Find where the given text appears and provide that cell's center as (x, y) coordinate. 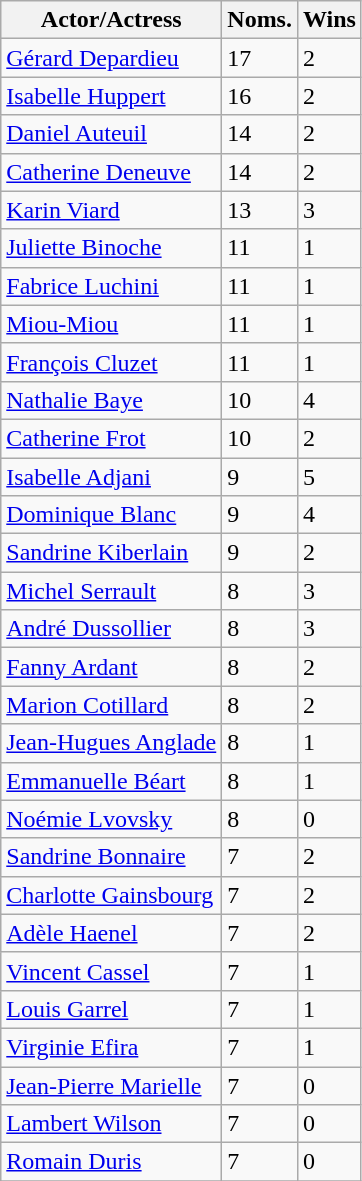
Isabelle Huppert (112, 96)
Noémie Lvovsky (112, 819)
Jean-Hugues Anglade (112, 743)
16 (260, 96)
Karin Viard (112, 210)
Fabrice Luchini (112, 286)
Sandrine Kiberlain (112, 553)
Daniel Auteuil (112, 134)
Nathalie Baye (112, 400)
Catherine Deneuve (112, 172)
Michel Serrault (112, 591)
Fanny Ardant (112, 667)
Catherine Frot (112, 438)
17 (260, 58)
Adèle Haenel (112, 933)
Sandrine Bonnaire (112, 857)
Vincent Cassel (112, 971)
Virginie Efira (112, 1047)
Gérard Depardieu (112, 58)
Emmanuelle Béart (112, 781)
Noms. (260, 20)
Lambert Wilson (112, 1124)
Dominique Blanc (112, 515)
Jean-Pierre Marielle (112, 1085)
Wins (329, 20)
Romain Duris (112, 1162)
5 (329, 477)
Juliette Binoche (112, 248)
Marion Cotillard (112, 705)
Miou-Miou (112, 324)
Charlotte Gainsbourg (112, 895)
Louis Garrel (112, 1009)
Isabelle Adjani (112, 477)
André Dussollier (112, 629)
13 (260, 210)
Actor/Actress (112, 20)
François Cluzet (112, 362)
